Return the [x, y] coordinate for the center point of the cell that contains the specified text.  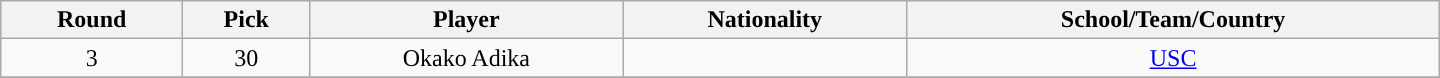
Nationality [765, 20]
USC [1173, 58]
3 [92, 58]
Player [466, 20]
Pick [246, 20]
30 [246, 58]
Okako Adika [466, 58]
School/Team/Country [1173, 20]
Round [92, 20]
